Determine the (X, Y) coordinate at the center of the cell enclosing the given text.  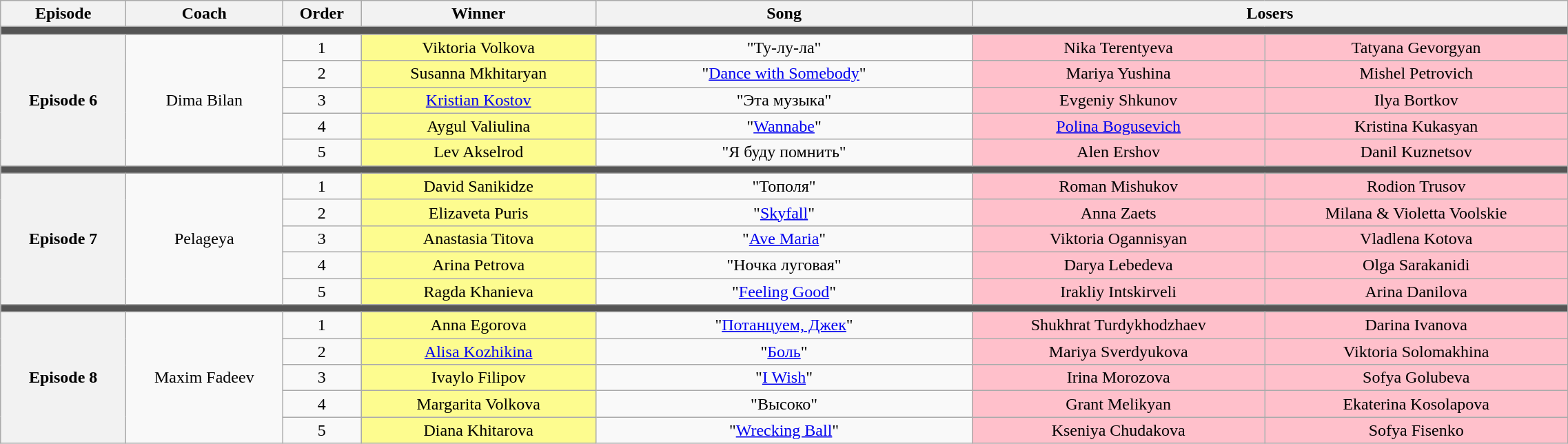
Rodion Trusov (1416, 186)
Olga Sarakanidi (1416, 265)
Anna Zaets (1118, 212)
Kseniya Chudakova (1118, 430)
Sofya Golubeva (1416, 378)
Song (784, 14)
Viktoria Volkova (478, 48)
"Skyfall" (784, 212)
Aygul Valiulina (478, 126)
Irakliy Intskirveli (1118, 292)
"Боль" (784, 352)
Sofya Fisenko (1416, 430)
Milana & Violetta Voolskie (1416, 212)
Mariya Yushina (1118, 74)
Kristian Kostov (478, 100)
Losers (1270, 14)
Winner (478, 14)
Episode 8 (63, 378)
Susanna Mkhitaryan (478, 74)
"Эта музыка" (784, 100)
Pelageya (204, 239)
Ragda Khanieva (478, 292)
Ilya Bortkov (1416, 100)
Tatyana Gevorgyan (1416, 48)
"Ave Maria" (784, 239)
Episode 7 (63, 239)
Elizaveta Puris (478, 212)
Mishel Petrovich (1416, 74)
Viktoria Ogannisyan (1118, 239)
Diana Khitarova (478, 430)
"Wrecking Ball" (784, 430)
"Feeling Good" (784, 292)
Mariya Sverdyukova (1118, 352)
Polina Bogusevich (1118, 126)
"Ночка луговая" (784, 265)
Episode (63, 14)
"I Wish" (784, 378)
"Ту-лу-ла" (784, 48)
Viktoria Solomakhina (1416, 352)
Episode 6 (63, 100)
David Sanikidze (478, 186)
Ivaylo Filipov (478, 378)
Alisa Kozhikina (478, 352)
Evgeniy Shkunov (1118, 100)
Darya Lebedeva (1118, 265)
Kristina Kukasyan (1416, 126)
Shukhrat Turdykhodzhaev (1118, 325)
Maxim Fadeev (204, 378)
"Потанцуем, Джек" (784, 325)
Ekaterina Kosolapova (1416, 404)
Lev Akselrod (478, 152)
Dima Bilan (204, 100)
"Wannabe" (784, 126)
"Dance with Somebody" (784, 74)
Margarita Volkova (478, 404)
Darina Ivanova (1416, 325)
Anastasia Titova (478, 239)
"Я буду помнить" (784, 152)
Vladlena Kotova (1416, 239)
Grant Melikyan (1118, 404)
Anna Egorova (478, 325)
Danil Kuznetsov (1416, 152)
Nika Terentyeva (1118, 48)
"Высоко" (784, 404)
Roman Mishukov (1118, 186)
"Тополя" (784, 186)
Arina Petrova (478, 265)
Alen Ershov (1118, 152)
Irina Morozova (1118, 378)
Coach (204, 14)
Arina Danilova (1416, 292)
Order (322, 14)
